Pinpoint the cell where the given text exists, returning its (x, y) midpoint coordinate. 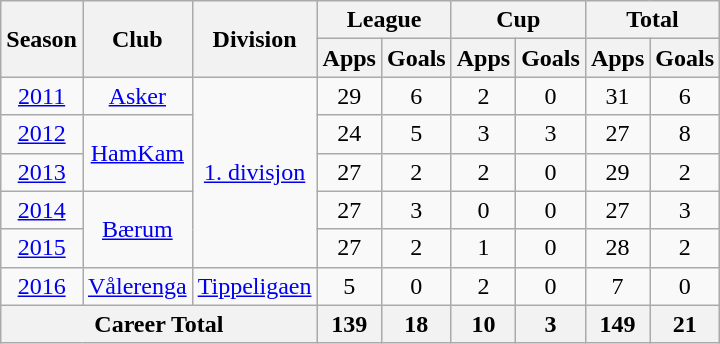
8 (685, 134)
Asker (137, 96)
7 (617, 286)
Career Total (159, 324)
Tippeligaen (254, 286)
31 (617, 96)
24 (349, 134)
1. divisjon (254, 172)
Division (254, 39)
2014 (42, 210)
Bærum (137, 229)
Total (652, 20)
149 (617, 324)
28 (617, 248)
HamKam (137, 153)
2011 (42, 96)
Vålerenga (137, 286)
Cup (518, 20)
Club (137, 39)
2012 (42, 134)
18 (416, 324)
2015 (42, 248)
1 (483, 248)
21 (685, 324)
139 (349, 324)
2013 (42, 172)
2016 (42, 286)
Season (42, 39)
League (384, 20)
10 (483, 324)
